From the cell containing the given text, extract its center point as [x, y] coordinate. 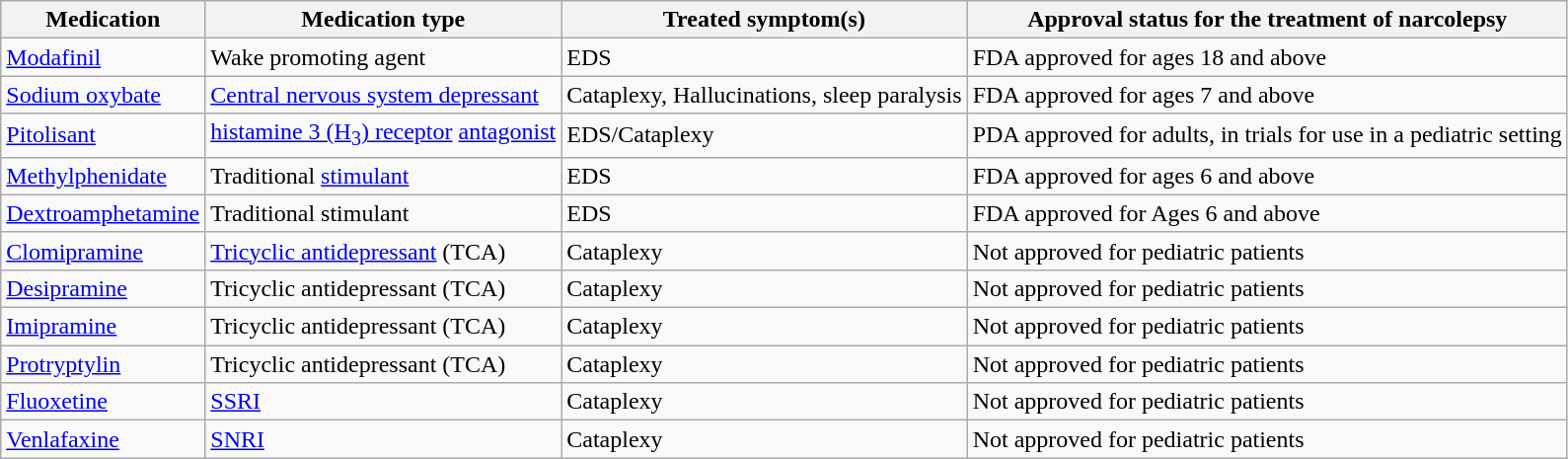
SSRI [383, 402]
histamine 3 (H3) receptor antagonist [383, 135]
Treated symptom(s) [764, 20]
Approval status for the treatment of narcolepsy [1267, 20]
Protryptylin [103, 364]
Medication type [383, 20]
Medication [103, 20]
FDA approved for ages 6 and above [1267, 176]
Pitolisant [103, 135]
EDS/Cataplexy [764, 135]
Methylphenidate [103, 176]
Cataplexy, Hallucinations, sleep paralysis [764, 95]
Central nervous system depressant [383, 95]
Clomipramine [103, 251]
Wake promoting agent [383, 57]
Modafinil [103, 57]
Desipramine [103, 288]
Imipramine [103, 327]
Dextroamphetamine [103, 213]
Venlafaxine [103, 439]
FDA approved for Ages 6 and above [1267, 213]
Fluoxetine [103, 402]
SNRI [383, 439]
PDA approved for adults, in trials for use in a pediatric setting [1267, 135]
FDA approved for ages 18 and above [1267, 57]
FDA approved for ages 7 and above [1267, 95]
Sodium oxybate [103, 95]
